From the cell containing the given text, extract its center point as [X, Y] coordinate. 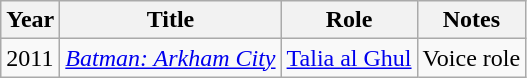
Voice role [472, 58]
Year [30, 20]
Notes [472, 20]
Talia al Ghul [349, 58]
Title [170, 20]
Batman: Arkham City [170, 58]
Role [349, 20]
2011 [30, 58]
